For the text-containing cell, return its midpoint in [x, y] coordinate format. 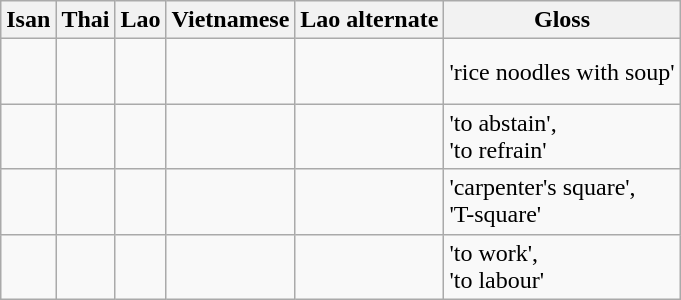
'carpenter's square','T-square' [562, 202]
'to work','to labour' [562, 266]
Isan [28, 20]
Gloss [562, 20]
Lao alternate [370, 20]
'to abstain','to refrain' [562, 136]
Thai [86, 20]
'rice noodles with soup' [562, 72]
Lao [140, 20]
Vietnamese [230, 20]
